Return [x, y] of the center of cell containing provided text 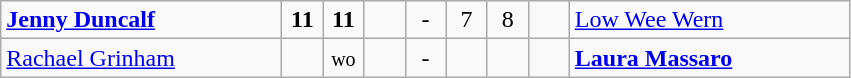
Jenny Duncalf [142, 20]
8 [508, 20]
7 [466, 20]
Rachael Grinham [142, 58]
Laura Massaro [710, 58]
wo [344, 58]
Low Wee Wern [710, 20]
